Locate the cell with the specified text and output its (x, y) center coordinate. 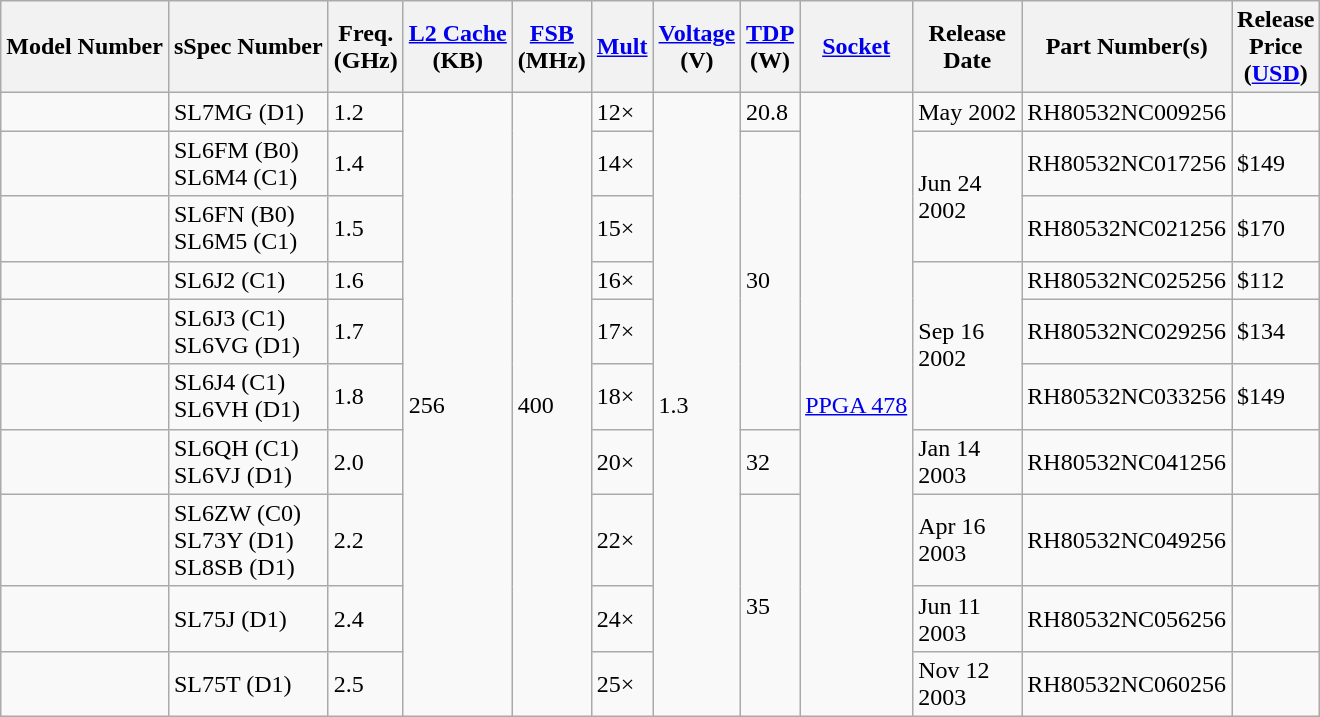
20.8 (770, 112)
SL6FM (B0)SL6M4 (C1) (248, 164)
24× (622, 618)
RH80532NC041256 (1127, 462)
SL6ZW (C0)SL73Y (D1)SL8SB (D1) (248, 540)
ReleaseDate (968, 47)
22× (622, 540)
2.5 (366, 684)
TDP(W) (770, 47)
RH80532NC033256 (1127, 396)
1.3 (697, 405)
Sep 162002 (968, 345)
18× (622, 396)
RH80532NC060256 (1127, 684)
RH80532NC009256 (1127, 112)
14× (622, 164)
Mult (622, 47)
ReleasePrice(USD) (1276, 47)
SL6QH (C1)SL6VJ (D1) (248, 462)
30 (770, 280)
400 (552, 405)
SL6FN (B0)SL6M5 (C1) (248, 228)
RH80532NC021256 (1127, 228)
35 (770, 605)
sSpec Number (248, 47)
1.7 (366, 332)
12× (622, 112)
1.4 (366, 164)
L2 Cache(KB) (458, 47)
PPGA 478 (856, 405)
2.2 (366, 540)
15× (622, 228)
SL7MG (D1) (248, 112)
RH80532NC017256 (1127, 164)
SL75T (D1) (248, 684)
Nov 122003 (968, 684)
RH80532NC049256 (1127, 540)
Voltage(V) (697, 47)
32 (770, 462)
1.2 (366, 112)
$112 (1276, 280)
Jan 142003 (968, 462)
2.0 (366, 462)
Socket (856, 47)
SL75J (D1) (248, 618)
1.5 (366, 228)
Model Number (85, 47)
20× (622, 462)
SL6J3 (C1)SL6VG (D1) (248, 332)
17× (622, 332)
Jun 112003 (968, 618)
RH80532NC029256 (1127, 332)
1.6 (366, 280)
$134 (1276, 332)
SL6J2 (C1) (248, 280)
Jun 242002 (968, 196)
16× (622, 280)
RH80532NC056256 (1127, 618)
$170 (1276, 228)
Apr 162003 (968, 540)
SL6J4 (C1)SL6VH (D1) (248, 396)
May 2002 (968, 112)
2.4 (366, 618)
256 (458, 405)
25× (622, 684)
FSB(MHz) (552, 47)
Part Number(s) (1127, 47)
1.8 (366, 396)
Freq.(GHz) (366, 47)
RH80532NC025256 (1127, 280)
